For the text-containing cell, return its midpoint in [x, y] coordinate format. 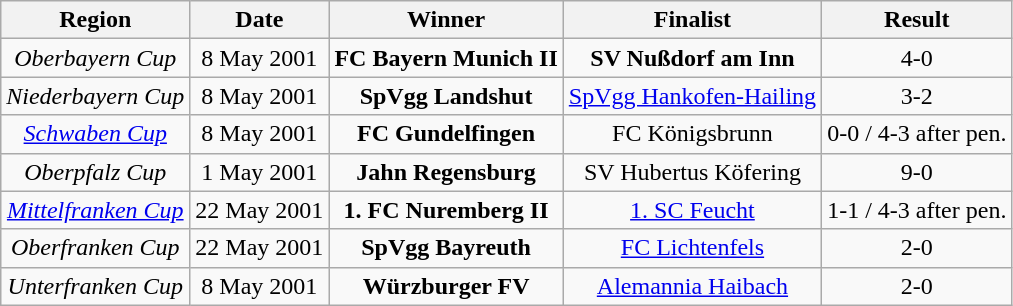
Result [917, 20]
Region [96, 20]
Jahn Regensburg [446, 172]
1. SC Feucht [692, 210]
FC Gundelfingen [446, 134]
SpVgg Bayreuth [446, 248]
SV Nußdorf am Inn [692, 58]
SV Hubertus Köfering [692, 172]
Mittelfranken Cup [96, 210]
9-0 [917, 172]
0-0 / 4-3 after pen. [917, 134]
Oberfranken Cup [96, 248]
3-2 [917, 96]
Würzburger FV [446, 286]
Alemannia Haibach [692, 286]
Oberpfalz Cup [96, 172]
Niederbayern Cup [96, 96]
Finalist [692, 20]
1-1 / 4-3 after pen. [917, 210]
Date [260, 20]
SpVgg Landshut [446, 96]
1 May 2001 [260, 172]
Winner [446, 20]
FC Bayern Munich II [446, 58]
FC Lichtenfels [692, 248]
4-0 [917, 58]
Oberbayern Cup [96, 58]
SpVgg Hankofen-Hailing [692, 96]
FC Königsbrunn [692, 134]
Schwaben Cup [96, 134]
Unterfranken Cup [96, 286]
1. FC Nuremberg II [446, 210]
